Scan for the cell matching the given text and deliver its [x, y] coordinate at center. 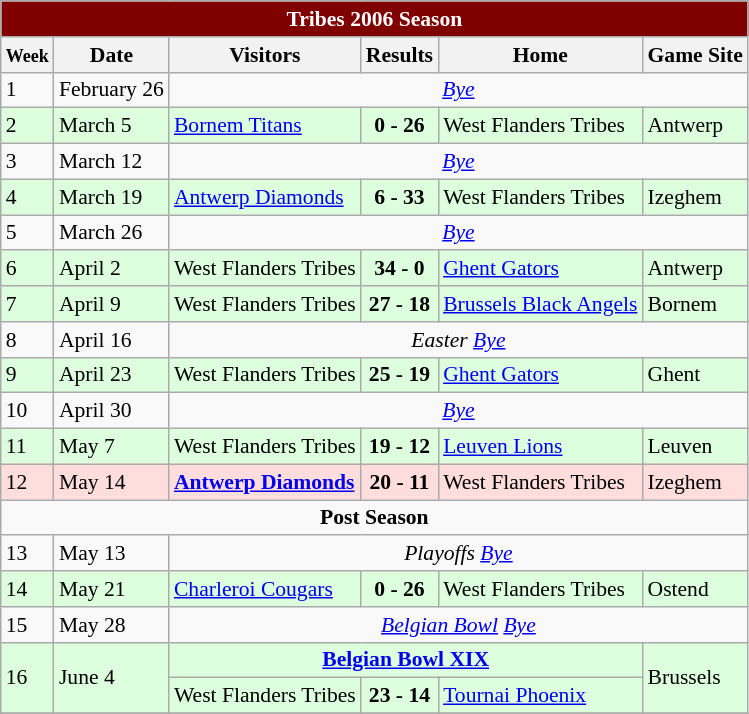
Bornem [694, 304]
May 13 [112, 554]
Bornem Titans [265, 126]
25 - 19 [400, 375]
April 23 [112, 375]
Ostend [694, 589]
2 [28, 126]
9 [28, 375]
April 2 [112, 269]
10 [28, 411]
19 - 12 [400, 447]
4 [28, 197]
June 4 [112, 678]
March 5 [112, 126]
April 30 [112, 411]
April 16 [112, 340]
February 26 [112, 90]
14 [28, 589]
Belgian Bowl XIX [406, 660]
5 [28, 233]
Charleroi Cougars [265, 589]
6 - 33 [400, 197]
Home [540, 55]
Playoffs Bye [458, 554]
15 [28, 625]
Week [28, 55]
May 21 [112, 589]
Tribes 2006 Season [374, 19]
March 26 [112, 233]
20 - 11 [400, 482]
6 [28, 269]
Post Season [374, 518]
Tournai Phoenix [540, 696]
13 [28, 554]
23 - 14 [400, 696]
12 [28, 482]
Date [112, 55]
Easter Bye [458, 340]
11 [28, 447]
April 9 [112, 304]
Brussels Black Angels [540, 304]
8 [28, 340]
Ghent [694, 375]
March 12 [112, 162]
16 [28, 678]
27 - 18 [400, 304]
3 [28, 162]
Results [400, 55]
May 7 [112, 447]
Brussels [694, 678]
34 - 0 [400, 269]
1 [28, 90]
Belgian Bowl Bye [458, 625]
May 28 [112, 625]
7 [28, 304]
Leuven [694, 447]
Game Site [694, 55]
Visitors [265, 55]
March 19 [112, 197]
Leuven Lions [540, 447]
May 14 [112, 482]
